Scan for the cell matching the given text and deliver its (x, y) coordinate at center. 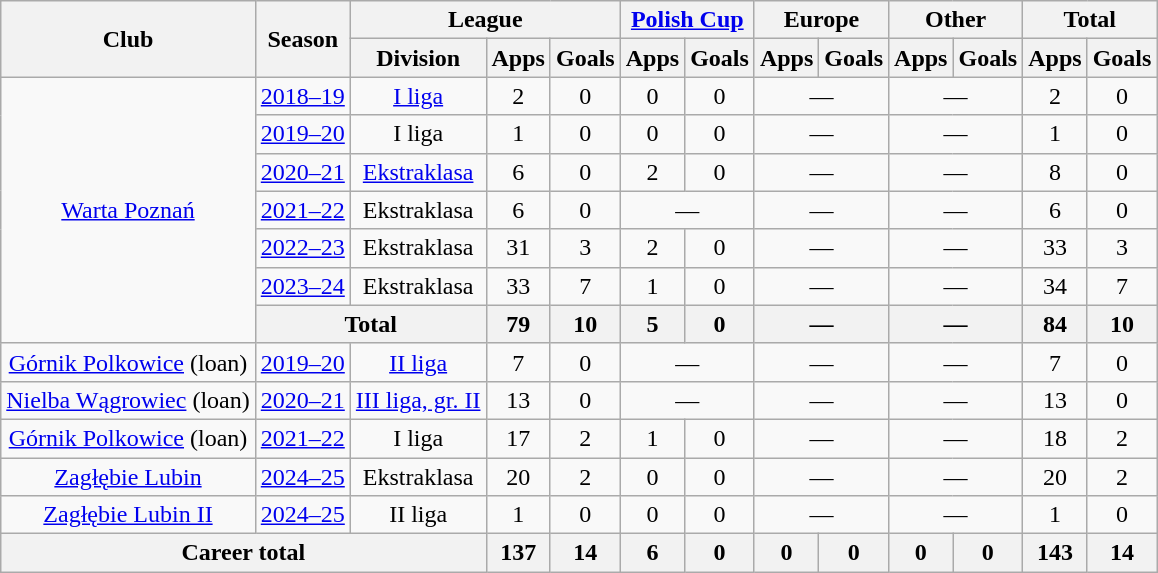
Zagłębie Lubin II (128, 515)
Polish Cup (687, 20)
79 (518, 324)
143 (1055, 553)
17 (518, 438)
8 (1055, 172)
Club (128, 39)
34 (1055, 286)
137 (518, 553)
31 (518, 248)
Warta Poznań (128, 210)
84 (1055, 324)
III liga, gr. II (418, 400)
2023–24 (302, 286)
Division (418, 58)
5 (652, 324)
League (485, 20)
Nielba Wągrowiec (loan) (128, 400)
18 (1055, 438)
Europe (821, 20)
Zagłębie Lubin (128, 477)
2022–23 (302, 248)
Season (302, 39)
Career total (244, 553)
2018–19 (302, 96)
Other (956, 20)
